For the text-containing cell, return its midpoint in [X, Y] coordinate format. 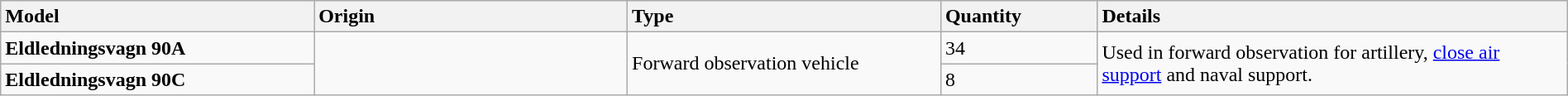
Origin [471, 17]
Quantity [1019, 17]
Eld­lednings­vagn 90A [157, 48]
Forward observation vehicle [784, 64]
Type [784, 17]
34 [1019, 48]
8 [1019, 79]
Model [157, 17]
Eld­lednings­vagn 90C [157, 79]
Details [1332, 17]
Used in forward observation for artillery, close air support and naval support. [1332, 64]
